Pinpoint the cell where the given text exists, returning its [X, Y] midpoint coordinate. 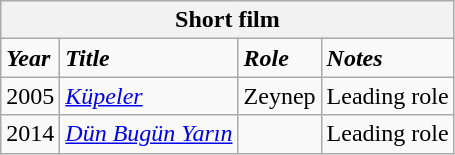
Notes [388, 58]
Dün Bugün Yarın [149, 134]
Küpeler [149, 96]
Short film [228, 20]
Role [280, 58]
Year [30, 58]
Zeynep [280, 96]
Title [149, 58]
2014 [30, 134]
2005 [30, 96]
